Capture the cell that displays the provided text and extract its (x, y) central coordinate. 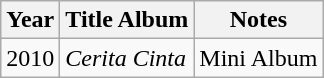
Notes (258, 20)
Cerita Cinta (127, 58)
2010 (30, 58)
Mini Album (258, 58)
Year (30, 20)
Title Album (127, 20)
